Output the (x, y) coordinate of the center of the cell containing the given text.  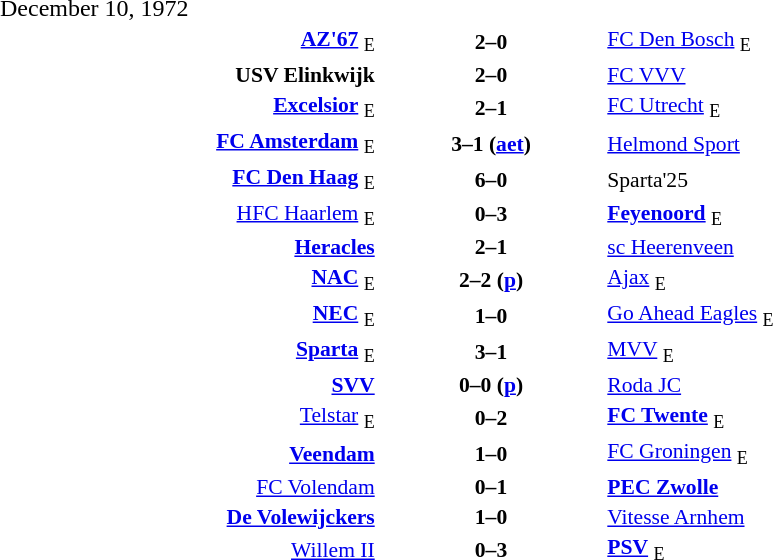
0–2 (492, 418)
2–2 (p) (492, 281)
6–0 (492, 179)
0–1 (492, 487)
3–1 (aet) (492, 143)
3–1 (492, 352)
0–3 (492, 215)
0–0 (p) (492, 385)
